Detect which cell encompasses the target text, then output its (x, y) center coordinate. 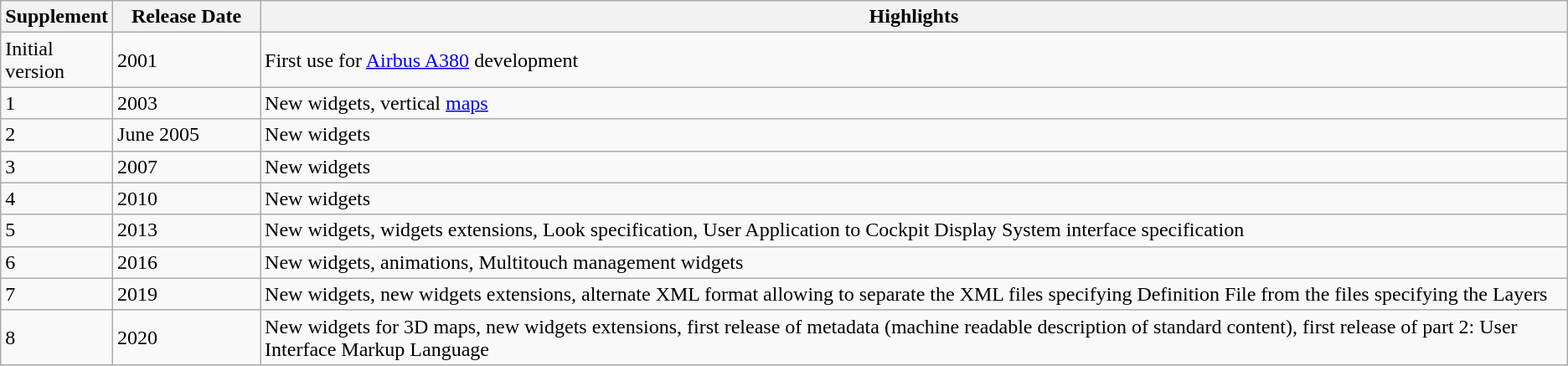
5 (57, 230)
2007 (187, 167)
2013 (187, 230)
2010 (187, 198)
New widgets, animations, Multitouch management widgets (915, 262)
New widgets, vertical maps (915, 103)
2016 (187, 262)
Initial version (57, 60)
2 (57, 135)
2019 (187, 294)
2001 (187, 60)
3 (57, 167)
Highlights (915, 17)
New widgets, widgets extensions, Look specification, User Application to Cockpit Display System interface specification (915, 230)
Supplement (57, 17)
2003 (187, 103)
8 (57, 337)
6 (57, 262)
Release Date (187, 17)
First use for Airbus A380 development (915, 60)
1 (57, 103)
4 (57, 198)
2020 (187, 337)
June 2005 (187, 135)
7 (57, 294)
